Locate the cell with the specified text and output its [x, y] center coordinate. 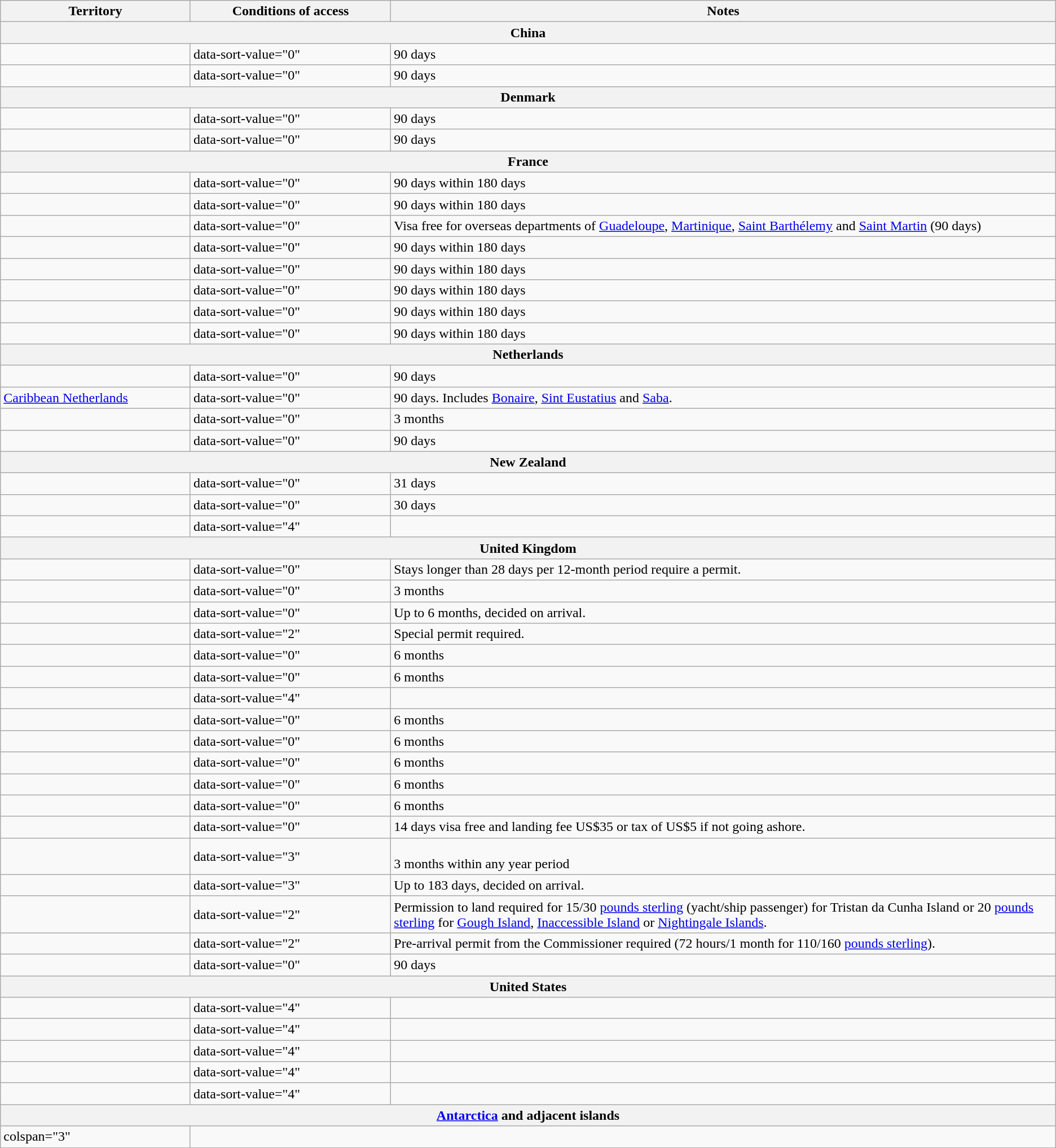
Stays longer than 28 days per 12-month period require a permit. [723, 569]
31 days [723, 483]
Visa free for overseas departments of Guadeloupe, Martinique, Saint Barthélemy and Saint Martin (90 days) [723, 226]
Netherlands [528, 355]
United States [528, 987]
14 days visa free and landing fee US$35 or tax of US$5 if not going ashore. [723, 827]
Conditions of access [290, 11]
Notes [723, 11]
90 days. Includes Bonaire, Sint Eustatius and Saba. [723, 398]
China [528, 33]
France [528, 161]
Denmark [528, 97]
Caribbean Netherlands [96, 398]
New Zealand [528, 462]
Up to 6 months, decided on arrival. [723, 612]
Antarctica and adjacent islands [528, 1115]
3 months within any year period [723, 856]
Special permit required. [723, 634]
Territory [96, 11]
United Kingdom [528, 548]
Up to 183 days, decided on arrival. [723, 885]
30 days [723, 505]
colspan="3" [96, 1137]
Pre-arrival permit from the Commissioner required (72 hours/1 month for 110/160 pounds sterling). [723, 943]
